Locate the cell with the specified text and output its [X, Y] center coordinate. 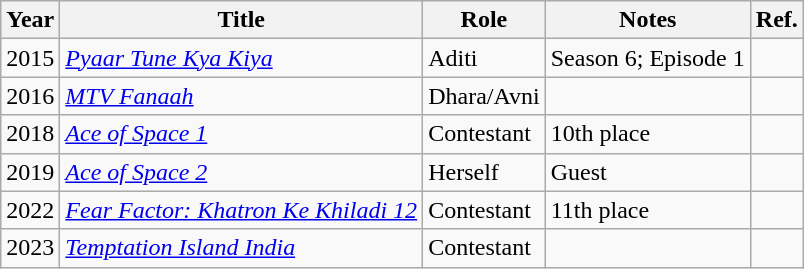
Herself [484, 172]
Year [30, 20]
11th place [648, 210]
2016 [30, 96]
Fear Factor: Khatron Ke Khiladi 12 [242, 210]
Ace of Space 1 [242, 134]
Season 6; Episode 1 [648, 58]
Notes [648, 20]
Pyaar Tune Kya Kiya [242, 58]
Aditi [484, 58]
MTV Fanaah [242, 96]
2022 [30, 210]
Ref. [776, 20]
Role [484, 20]
2019 [30, 172]
2023 [30, 248]
2015 [30, 58]
Guest [648, 172]
Title [242, 20]
2018 [30, 134]
Dhara/Avni [484, 96]
Temptation Island India [242, 248]
10th place [648, 134]
Ace of Space 2 [242, 172]
